Scan for the cell matching the given text and deliver its [X, Y] coordinate at center. 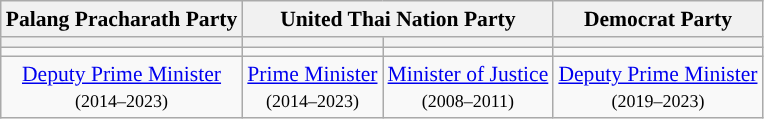
Deputy Prime Minister(2019–2023) [658, 88]
Deputy Prime Minister(2014–2023) [122, 88]
United Thai Nation Party [398, 19]
Democrat Party [658, 19]
Prime Minister(2014–2023) [312, 88]
Minister of Justice (2008–2011) [468, 88]
Palang Pracharath Party [122, 19]
